Provide the [X, Y] coordinate of the cell's center where the given text is located.  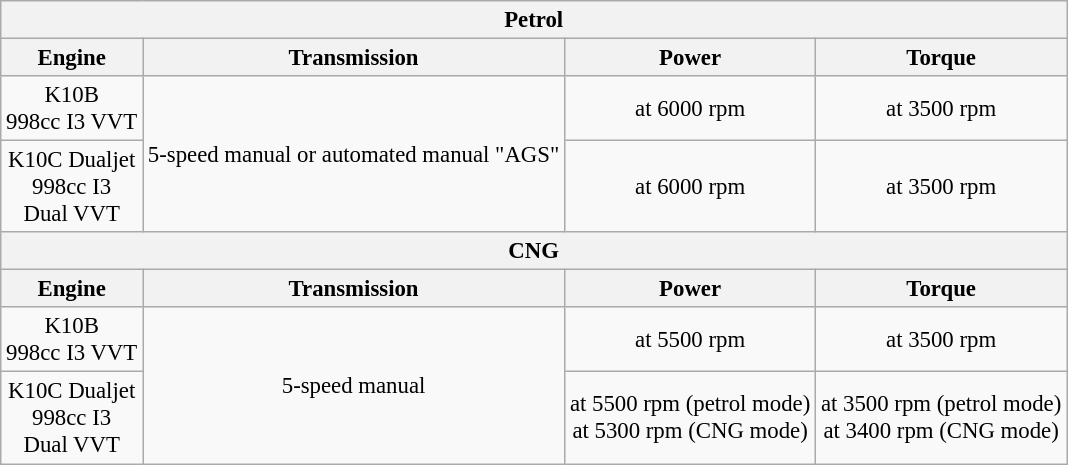
5-speed manual [354, 386]
at 5500 rpm [690, 340]
5-speed manual or automated manual "AGS" [354, 154]
Petrol [534, 20]
at 3500 rpm (petrol mode) at 3400 rpm (CNG mode) [942, 418]
at 5500 rpm (petrol mode) at 5300 rpm (CNG mode) [690, 418]
CNG [534, 251]
